For the text-containing cell, return its midpoint in (x, y) coordinate format. 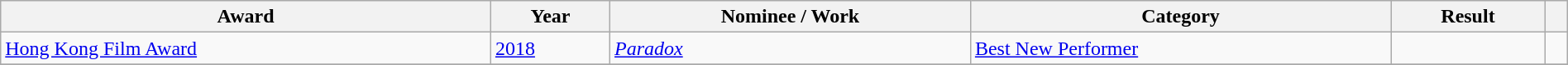
2018 (550, 48)
Nominee / Work (791, 17)
Hong Kong Film Award (246, 48)
Result (1468, 17)
Category (1180, 17)
Award (246, 17)
Year (550, 17)
Paradox (791, 48)
Best New Performer (1180, 48)
